Locate the cell with the specified text and output its [X, Y] center coordinate. 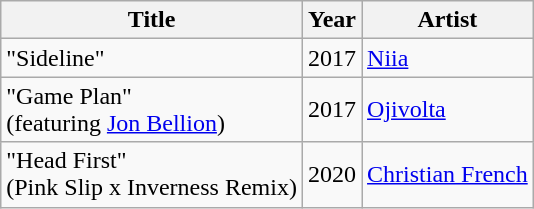
Year [332, 20]
"Game Plan"(featuring Jon Bellion) [152, 110]
Artist [448, 20]
"Sideline" [152, 58]
Christian French [448, 174]
2020 [332, 174]
"Head First"(Pink Slip x Inverness Remix) [152, 174]
Title [152, 20]
Ojivolta [448, 110]
Niia [448, 58]
